Find where the given text appears and provide that cell's center as (x, y) coordinate. 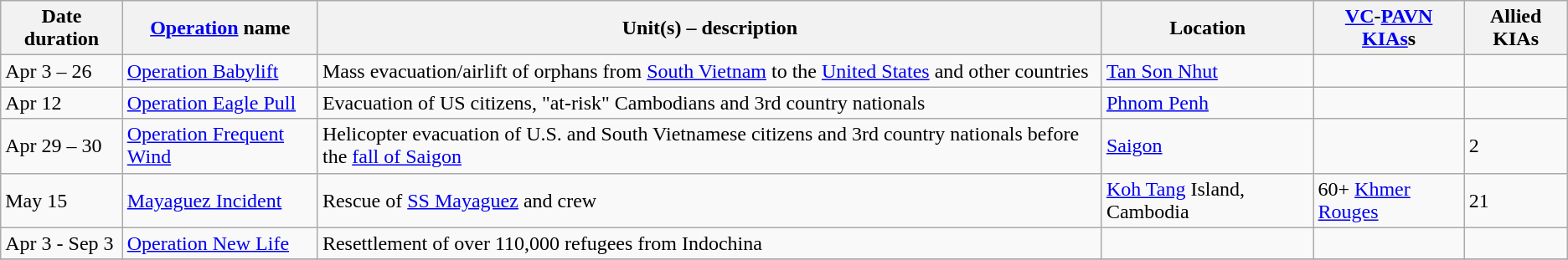
Apr 3 - Sep 3 (62, 243)
Helicopter evacuation of U.S. and South Vietnamese citizens and 3rd country nationals before the fall of Saigon (709, 145)
Operation name (219, 28)
Apr 12 (62, 103)
Apr 3 – 26 (62, 71)
Location (1208, 28)
Operation Babylift (219, 71)
Phnom Penh (1208, 103)
2 (1516, 145)
Koh Tang Island, Cambodia (1208, 201)
May 15 (62, 201)
Unit(s) – description (709, 28)
Resettlement of over 110,000 refugees from Indochina (709, 243)
VC-PAVN KIAss (1389, 28)
Mayaguez Incident (219, 201)
Apr 29 – 30 (62, 145)
21 (1516, 201)
Mass evacuation/airlift of orphans from South Vietnam to the United States and other countries (709, 71)
Date duration (62, 28)
Operation Eagle Pull (219, 103)
Evacuation of US citizens, "at-risk" Cambodians and 3rd country nationals (709, 103)
Operation Frequent Wind (219, 145)
Rescue of SS Mayaguez and crew (709, 201)
Tan Son Nhut (1208, 71)
Allied KIAs (1516, 28)
Operation New Life (219, 243)
Saigon (1208, 145)
60+ Khmer Rouges (1389, 201)
